For the text-containing cell, return its midpoint in [x, y] coordinate format. 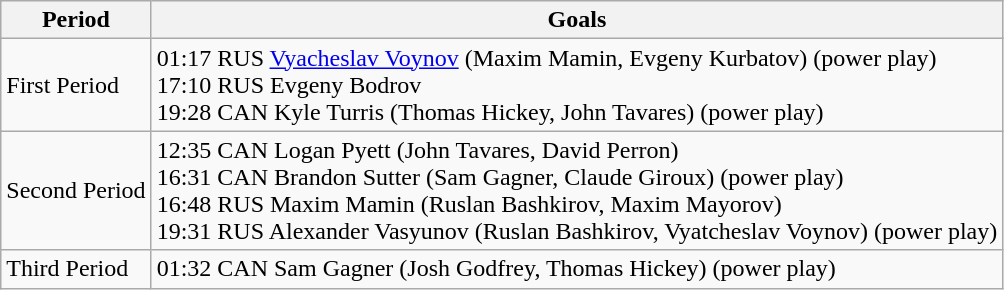
Goals [577, 20]
Third Period [76, 269]
Period [76, 20]
01:32 CAN Sam Gagner (Josh Godfrey, Thomas Hickey) (power play) [577, 269]
Second Period [76, 190]
First Period [76, 85]
